Identify which cell holds the provided text, then report its (x, y) central coordinate. 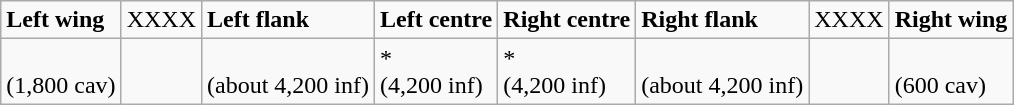
Left centre (436, 20)
Right centre (567, 20)
Right wing (951, 20)
(1,800 cav) (61, 72)
Left wing (61, 20)
Left flank (288, 20)
Right flank (722, 20)
(600 cav) (951, 72)
